Locate the cell with the specified text and output its (X, Y) center coordinate. 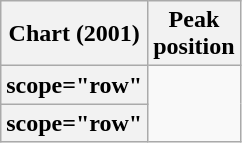
Peakposition (194, 34)
Chart (2001) (74, 34)
